For the text-containing cell, return its midpoint in (x, y) coordinate format. 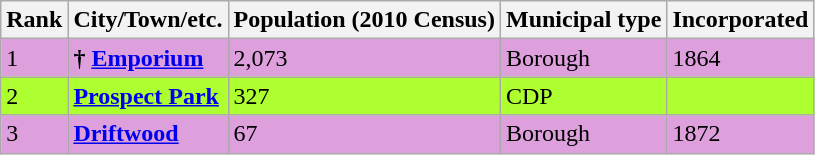
327 (364, 96)
† Emporium (148, 58)
Driftwood (148, 134)
Population (2010 Census) (364, 20)
City/Town/etc. (148, 20)
2,073 (364, 58)
1864 (740, 58)
Incorporated (740, 20)
1 (34, 58)
3 (34, 134)
67 (364, 134)
Rank (34, 20)
2 (34, 96)
Municipal type (583, 20)
CDP (583, 96)
Prospect Park (148, 96)
1872 (740, 134)
